Extract the [x, y] coordinate from the center of the cell holding the provided text.  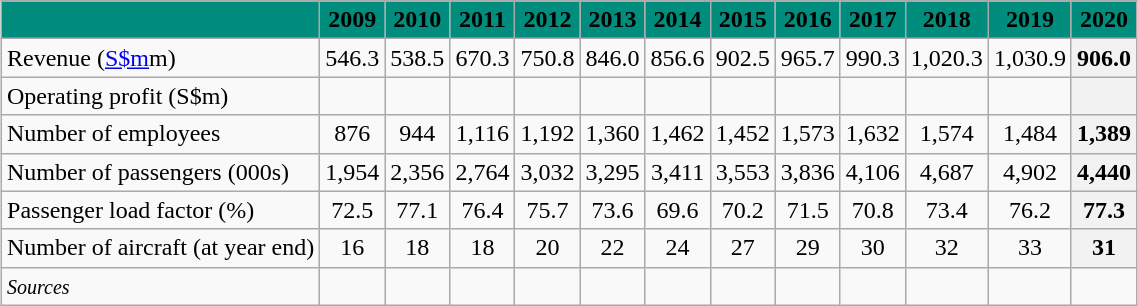
33 [1030, 248]
902.5 [742, 58]
1,573 [808, 134]
31 [1104, 248]
71.5 [808, 210]
3,295 [612, 172]
4,440 [1104, 172]
Operating profit (S$m) [161, 96]
4,687 [946, 172]
1,452 [742, 134]
2013 [612, 20]
72.5 [352, 210]
2015 [742, 20]
29 [808, 248]
3,032 [548, 172]
750.8 [548, 58]
Revenue (S$mm) [161, 58]
77.1 [418, 210]
546.3 [352, 58]
24 [678, 248]
76.4 [482, 210]
2,356 [418, 172]
2012 [548, 20]
70.8 [872, 210]
2009 [352, 20]
16 [352, 248]
3,411 [678, 172]
4,902 [1030, 172]
Number of employees [161, 134]
75.7 [548, 210]
3,836 [808, 172]
2020 [1104, 20]
965.7 [808, 58]
1,389 [1104, 134]
1,192 [548, 134]
2018 [946, 20]
1,116 [482, 134]
30 [872, 248]
4,106 [872, 172]
76.2 [1030, 210]
906.0 [1104, 58]
670.3 [482, 58]
27 [742, 248]
2016 [808, 20]
944 [418, 134]
77.3 [1104, 210]
Number of aircraft (at year end) [161, 248]
1,020.3 [946, 58]
2014 [678, 20]
73.4 [946, 210]
32 [946, 248]
990.3 [872, 58]
2010 [418, 20]
20 [548, 248]
22 [612, 248]
1,030.9 [1030, 58]
1,954 [352, 172]
1,360 [612, 134]
856.6 [678, 58]
3,553 [742, 172]
Number of passengers (000s) [161, 172]
Passenger load factor (%) [161, 210]
70.2 [742, 210]
1,484 [1030, 134]
1,632 [872, 134]
2019 [1030, 20]
1,462 [678, 134]
876 [352, 134]
2,764 [482, 172]
1,574 [946, 134]
538.5 [418, 58]
846.0 [612, 58]
73.6 [612, 210]
2011 [482, 20]
Sources [161, 286]
2017 [872, 20]
69.6 [678, 210]
